Detect which cell encompasses the target text, then output its (x, y) center coordinate. 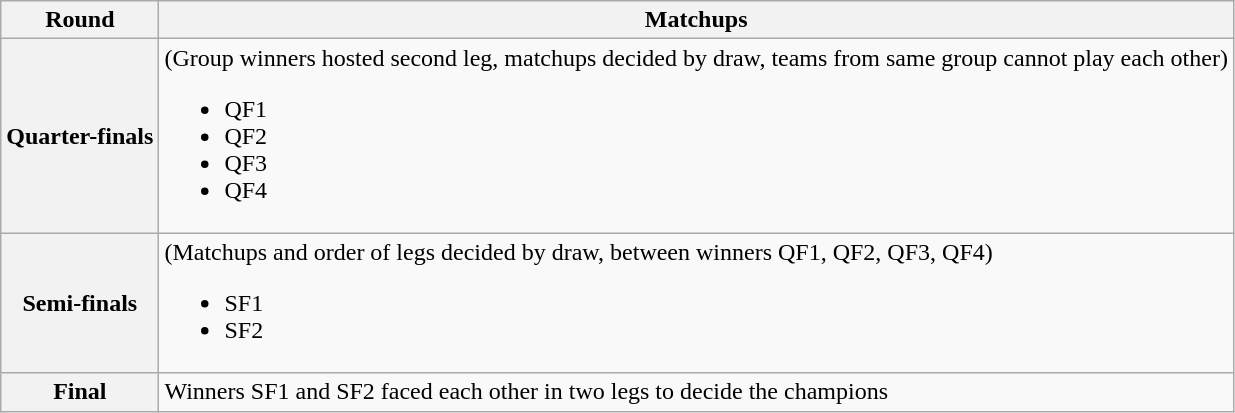
Final (80, 392)
Matchups (696, 20)
Round (80, 20)
Quarter-finals (80, 136)
Winners SF1 and SF2 faced each other in two legs to decide the champions (696, 392)
Semi-finals (80, 303)
(Matchups and order of legs decided by draw, between winners QF1, QF2, QF3, QF4)SF1SF2 (696, 303)
(Group winners hosted second leg, matchups decided by draw, teams from same group cannot play each other)QF1QF2QF3QF4 (696, 136)
